Find where the given text appears and provide that cell's center as (X, Y) coordinate. 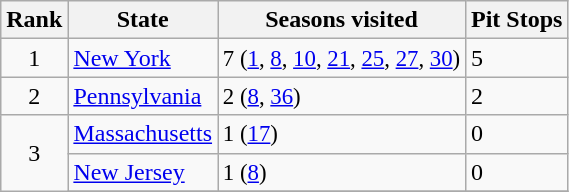
3 (34, 153)
Seasons visited (342, 20)
State (143, 20)
1 (17) (342, 134)
1 (34, 58)
Rank (34, 20)
1 (8) (342, 172)
New York (143, 58)
7 (1, 8, 10, 21, 25, 27, 30) (342, 58)
5 (516, 58)
2 (8, 36) (342, 96)
Pit Stops (516, 20)
New Jersey (143, 172)
Massachusetts (143, 134)
Pennsylvania (143, 96)
